Return the (x, y) coordinate for the center point of the cell that contains the specified text.  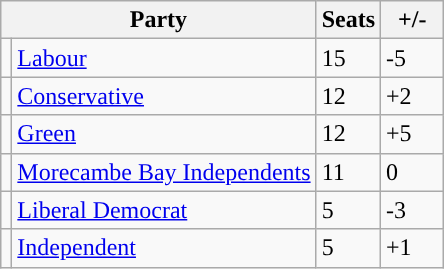
Morecambe Bay Independents (164, 172)
+5 (412, 134)
Green (164, 134)
-5 (412, 58)
15 (348, 58)
11 (348, 172)
Labour (164, 58)
Conservative (164, 96)
0 (412, 172)
Party (158, 20)
Liberal Democrat (164, 210)
Independent (164, 248)
+2 (412, 96)
+/- (412, 20)
Seats (348, 20)
+1 (412, 248)
-3 (412, 210)
